Determine the [X, Y] coordinate at the center of the cell enclosing the given text.  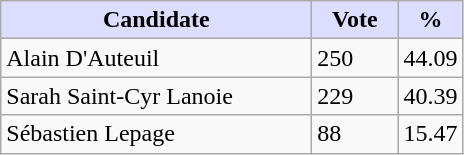
Sébastien Lepage [156, 134]
250 [355, 58]
44.09 [430, 58]
Vote [355, 20]
229 [355, 96]
Sarah Saint-Cyr Lanoie [156, 96]
Alain D'Auteuil [156, 58]
88 [355, 134]
Candidate [156, 20]
40.39 [430, 96]
15.47 [430, 134]
% [430, 20]
